Output the (x, y) coordinate of the center of the cell containing the given text.  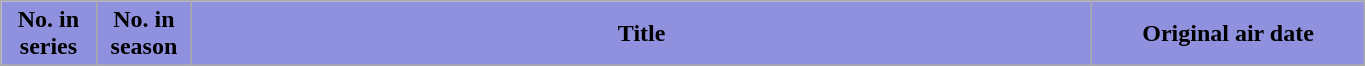
Title (642, 34)
No. inseason (144, 34)
Original air date (1228, 34)
No. inseries (48, 34)
